Output the (X, Y) coordinate of the center of the cell containing the given text.  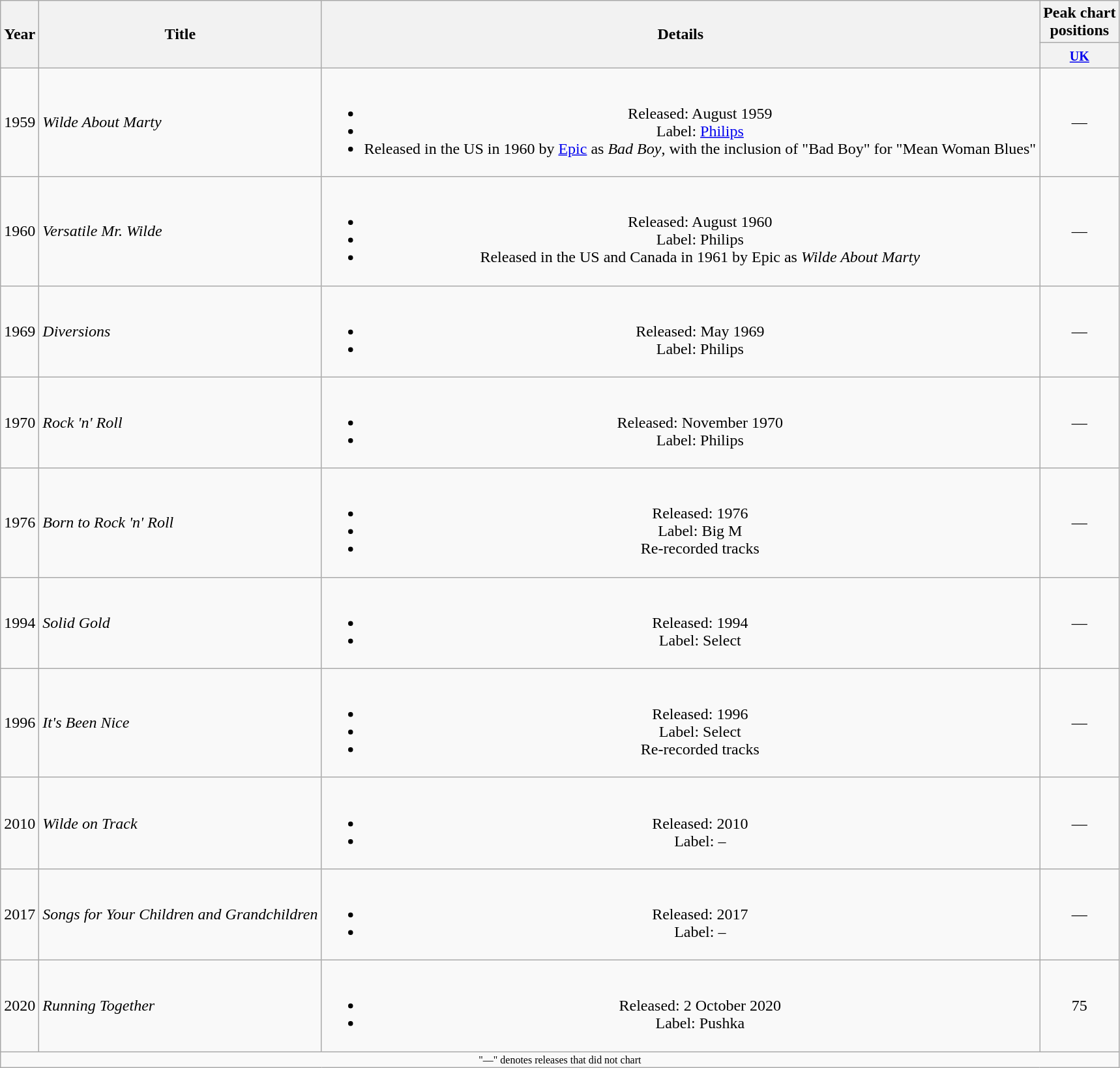
Released: August 1959Label: PhilipsReleased in the US in 1960 by Epic as Bad Boy, with the inclusion of "Bad Boy" for "Mean Woman Blues" (681, 123)
Released: 1976Label: Big MRe-recorded tracks (681, 523)
UK (1080, 55)
1994 (20, 623)
Peak chartpositions (1080, 22)
Released: 2017Label: – (681, 914)
It's Been Nice (180, 722)
Running Together (180, 1005)
Released: 1994Label: Select (681, 623)
Title (180, 34)
Versatile Mr. Wilde (180, 231)
1959 (20, 123)
Details (681, 34)
75 (1080, 1005)
Released: August 1960Label: PhilipsReleased in the US and Canada in 1961 by Epic as Wilde About Marty (681, 231)
1960 (20, 231)
Wilde on Track (180, 823)
1969 (20, 331)
Diversions (180, 331)
Year (20, 34)
"—" denotes releases that did not chart (560, 1059)
Released: 2010Label: – (681, 823)
Songs for Your Children and Grandchildren (180, 914)
Released: 1996Label: SelectRe-recorded tracks (681, 722)
2010 (20, 823)
Released: November 1970Label: Philips (681, 423)
1976 (20, 523)
Born to Rock 'n' Roll (180, 523)
2020 (20, 1005)
Rock 'n' Roll (180, 423)
1996 (20, 722)
1970 (20, 423)
Released: 2 October 2020Label: Pushka (681, 1005)
Wilde About Marty (180, 123)
Released: May 1969Label: Philips (681, 331)
Solid Gold (180, 623)
2017 (20, 914)
